For the text-containing cell, return its midpoint in [X, Y] coordinate format. 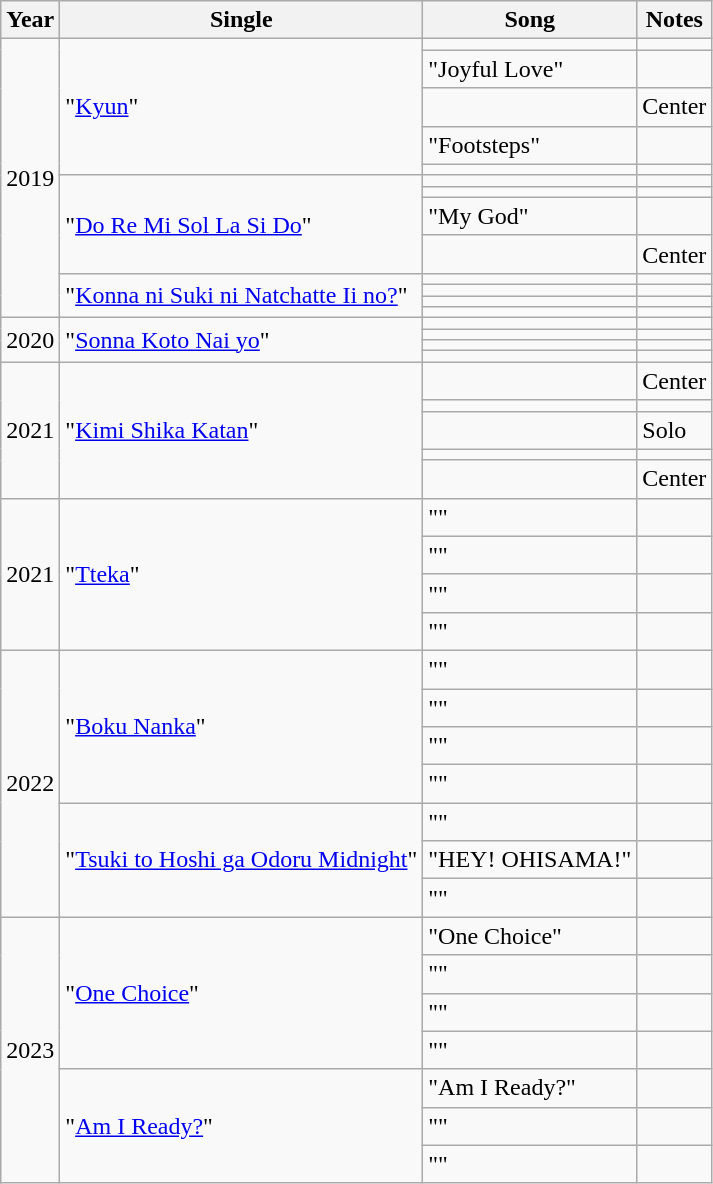
Notes [674, 20]
"Konna ni Suki ni Natchatte Ii no?" [242, 295]
Solo [674, 430]
"Boku Nanka" [242, 726]
"Tsuki to Hoshi ga Odoru Midnight" [242, 860]
2020 [30, 340]
"Do Re Mi Sol La Si Do" [242, 224]
2019 [30, 178]
"Tteka" [242, 574]
"HEY! OHISAMA!" [530, 860]
"My God" [530, 216]
"Sonna Koto Nai yo" [242, 340]
2023 [30, 1050]
"Footsteps" [530, 145]
"Kyun" [242, 107]
Single [242, 20]
Year [30, 20]
"Joyful Love" [530, 69]
Song [530, 20]
2022 [30, 783]
"Kimi Shika Katan" [242, 430]
